Detect which cell encompasses the target text, then output its (X, Y) center coordinate. 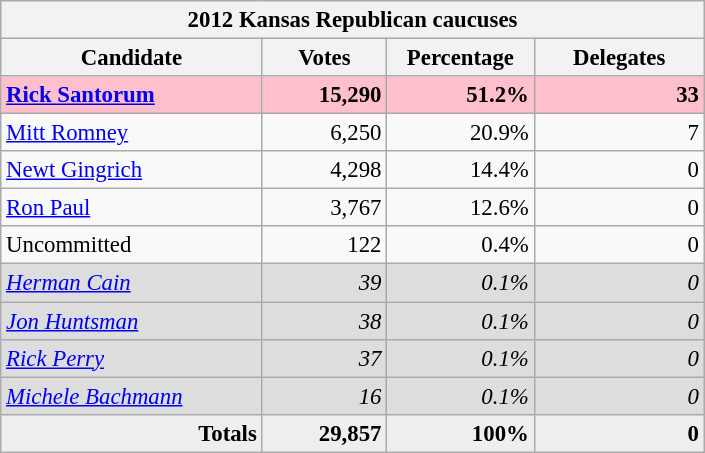
Totals (132, 433)
38 (324, 321)
Uncommitted (132, 245)
3,767 (324, 208)
29,857 (324, 433)
51.2% (460, 95)
Candidate (132, 58)
6,250 (324, 133)
Jon Huntsman (132, 321)
Votes (324, 58)
33 (619, 95)
39 (324, 283)
122 (324, 245)
Rick Perry (132, 358)
16 (324, 396)
14.4% (460, 170)
37 (324, 358)
100% (460, 433)
Delegates (619, 58)
Herman Cain (132, 283)
0.4% (460, 245)
Newt Gingrich (132, 170)
Percentage (460, 58)
4,298 (324, 170)
Mitt Romney (132, 133)
Rick Santorum (132, 95)
15,290 (324, 95)
Ron Paul (132, 208)
2012 Kansas Republican caucuses (353, 20)
7 (619, 133)
20.9% (460, 133)
12.6% (460, 208)
Michele Bachmann (132, 396)
